Pinpoint the cell where the given text exists, returning its [x, y] midpoint coordinate. 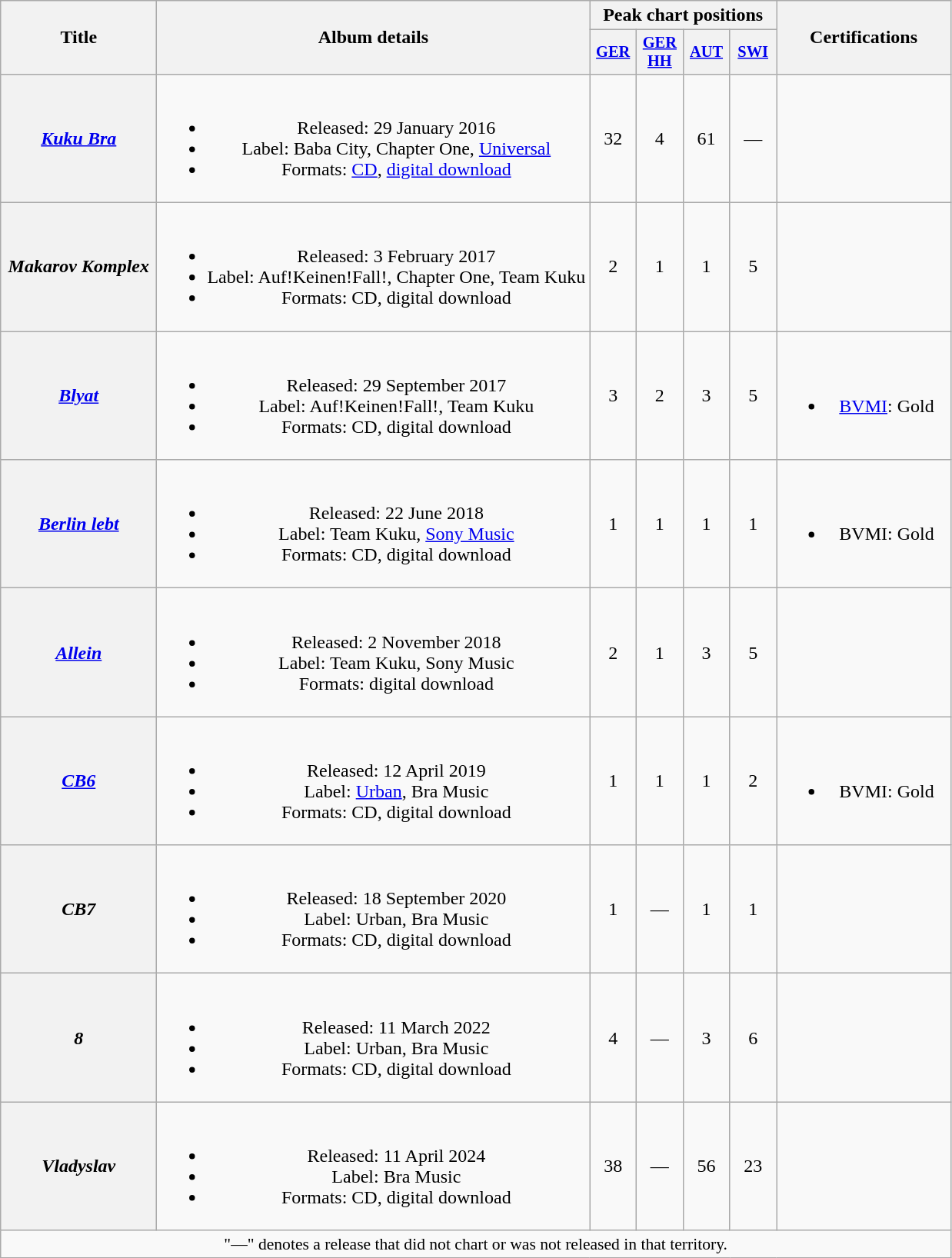
Kuku Bra [78, 138]
Berlin lebt [78, 524]
Peak chart positions [683, 15]
8 [78, 1038]
23 [754, 1166]
AUT [706, 52]
Released: 29 September 2017Label: Auf!Keinen!Fall!, Team KukuFormats: CD, digital download [374, 395]
GERHH [660, 52]
6 [754, 1038]
Album details [374, 38]
"—" denotes a release that did not chart or was not released in that territory. [476, 1244]
56 [706, 1166]
Certifications [864, 38]
Released: 12 April 2019Label: Urban, Bra MusicFormats: CD, digital download [374, 781]
38 [614, 1166]
61 [706, 138]
Title [78, 38]
Released: 11 April 2024Label: Bra MusicFormats: CD, digital download [374, 1166]
CB6 [78, 781]
Released: 18 September 2020Label: Urban, Bra MusicFormats: CD, digital download [374, 909]
Released: 22 June 2018Label: Team Kuku, Sony MusicFormats: CD, digital download [374, 524]
Allein [78, 652]
Makarov Komplex [78, 268]
SWI [754, 52]
CB7 [78, 909]
GER [614, 52]
32 [614, 138]
Blyat [78, 395]
Vladyslav [78, 1166]
Released: 29 January 2016Label: Baba City, Chapter One, UniversalFormats: CD, digital download [374, 138]
Released: 3 February 2017Label: Auf!Keinen!Fall!, Chapter One, Team KukuFormats: CD, digital download [374, 268]
Released: 2 November 2018Label: Team Kuku, Sony MusicFormats: digital download [374, 652]
Released: 11 March 2022Label: Urban, Bra MusicFormats: CD, digital download [374, 1038]
